Find where the given text appears and provide that cell's center as [X, Y] coordinate. 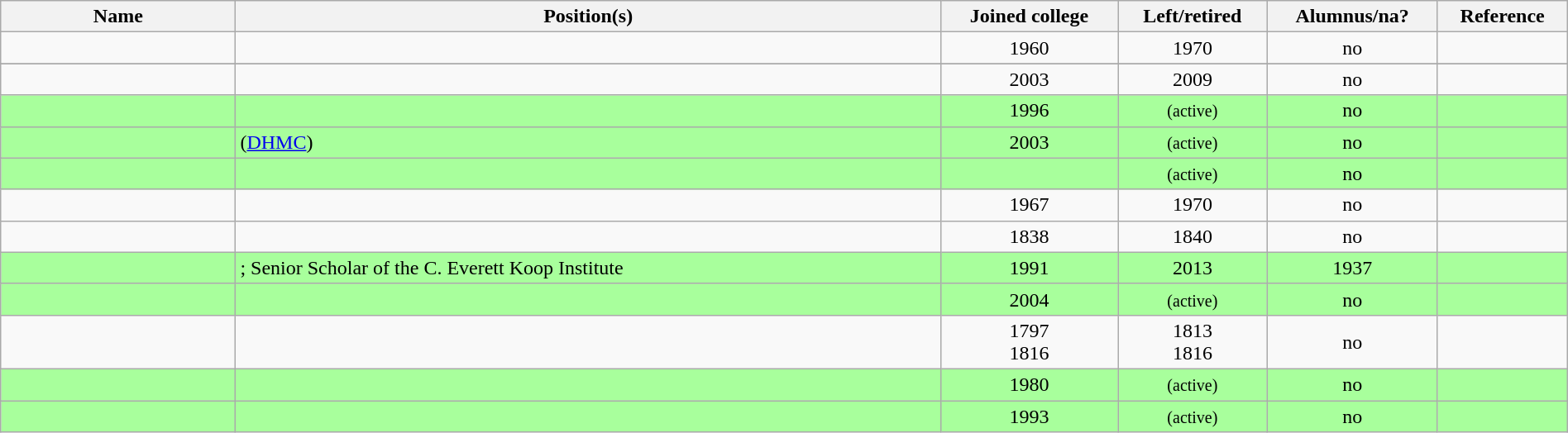
2013 [1193, 268]
2009 [1193, 79]
Left/retired [1193, 17]
1991 [1029, 268]
Joined college [1029, 17]
Name [118, 17]
1993 [1029, 416]
1967 [1029, 205]
1840 [1193, 236]
1937 [1352, 268]
(DHMC) [589, 142]
1960 [1029, 48]
17971816 [1029, 342]
1996 [1029, 111]
18131816 [1193, 342]
Reference [1502, 17]
1838 [1029, 236]
Position(s) [589, 17]
1980 [1029, 384]
2004 [1029, 299]
Alumnus/na? [1352, 17]
; Senior Scholar of the C. Everett Koop Institute [589, 268]
